Detect which cell encompasses the target text, then output its [X, Y] center coordinate. 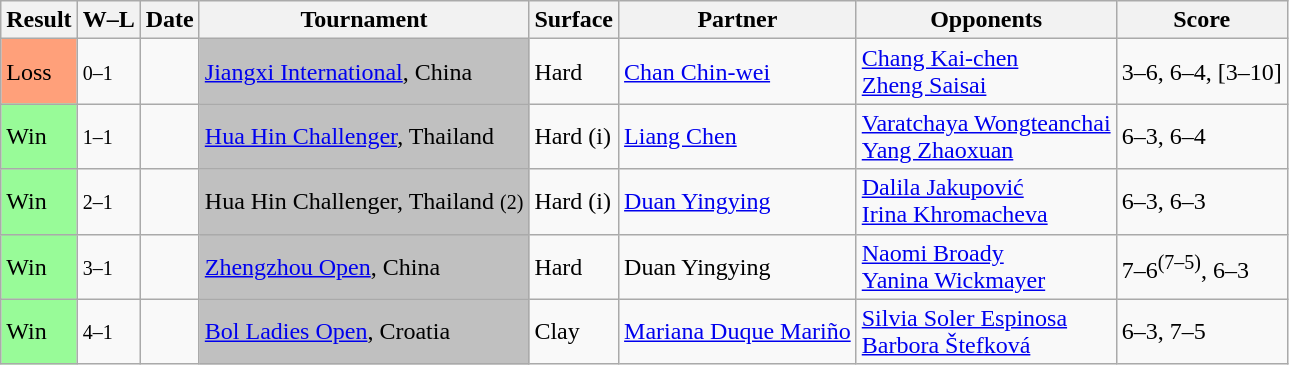
3–6, 6–4, [3–10] [1202, 72]
Hua Hin Challenger, Thailand [364, 136]
Chan Chin-wei [738, 72]
2–1 [108, 202]
7–6(7–5), 6–3 [1202, 266]
0–1 [108, 72]
Zhengzhou Open, China [364, 266]
Naomi Broady Yanina Wickmayer [986, 266]
6–3, 7–5 [1202, 332]
Partner [738, 20]
Opponents [986, 20]
Chang Kai-chen Zheng Saisai [986, 72]
Clay [574, 332]
Surface [574, 20]
6–3, 6–4 [1202, 136]
Score [1202, 20]
4–1 [108, 332]
Date [170, 20]
Dalila Jakupović Irina Khromacheva [986, 202]
1–1 [108, 136]
Mariana Duque Mariño [738, 332]
Bol Ladies Open, Croatia [364, 332]
Tournament [364, 20]
Jiangxi International, China [364, 72]
Silvia Soler Espinosa Barbora Štefková [986, 332]
3–1 [108, 266]
Result [39, 20]
W–L [108, 20]
Hua Hin Challenger, Thailand (2) [364, 202]
Liang Chen [738, 136]
Varatchaya Wongteanchai Yang Zhaoxuan [986, 136]
6–3, 6–3 [1202, 202]
Loss [39, 72]
